Return the [X, Y] coordinate for the center point of the cell that contains the specified text.  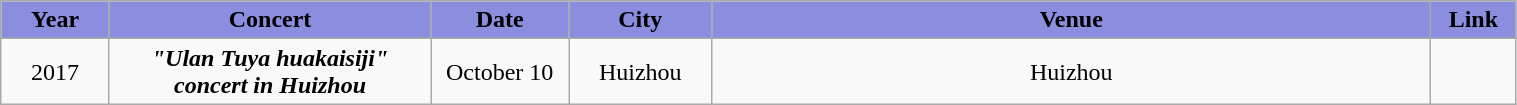
Concert [270, 20]
Date [500, 20]
Venue [1072, 20]
Link [1474, 20]
City [640, 20]
October 10 [500, 72]
Year [56, 20]
2017 [56, 72]
"Ulan Tuya huakaisiji" concert in Huizhou [270, 72]
